Capture the cell that displays the provided text and extract its [x, y] central coordinate. 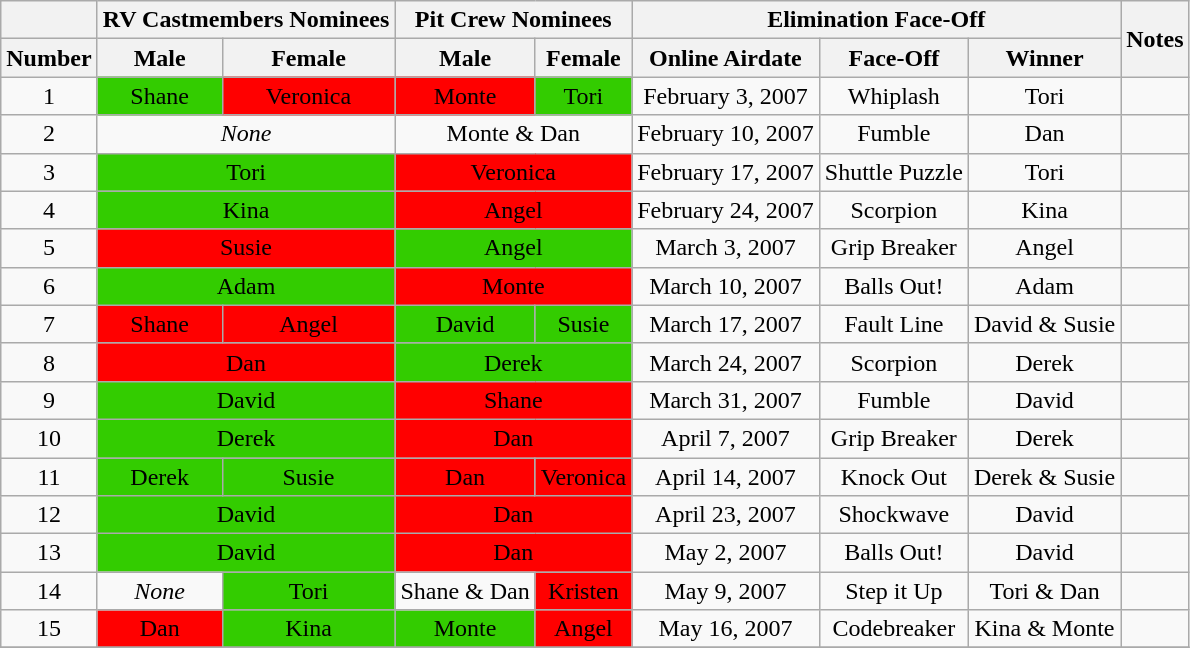
1 [49, 96]
Tori & Dan [1044, 591]
11 [49, 477]
Codebreaker [894, 629]
Kina & Monte [1044, 629]
April 14, 2007 [726, 477]
10 [49, 438]
7 [49, 324]
4 [49, 210]
David & Susie [1044, 324]
March 3, 2007 [726, 248]
May 16, 2007 [726, 629]
Pit Crew Nominees [514, 20]
Shockwave [894, 515]
Online Airdate [726, 58]
Elimination Face-Off [876, 20]
Monte & Dan [514, 134]
February 3, 2007 [726, 96]
RV Castmembers Nominees [246, 20]
May 9, 2007 [726, 591]
February 24, 2007 [726, 210]
15 [49, 629]
Kristen [583, 591]
March 24, 2007 [726, 362]
February 17, 2007 [726, 172]
13 [49, 553]
14 [49, 591]
Face-Off [894, 58]
Shane & Dan [465, 591]
March 10, 2007 [726, 286]
Knock Out [894, 477]
9 [49, 400]
3 [49, 172]
12 [49, 515]
April 7, 2007 [726, 438]
5 [49, 248]
Notes [1155, 39]
Winner [1044, 58]
Whiplash [894, 96]
Fault Line [894, 324]
March 17, 2007 [726, 324]
May 2, 2007 [726, 553]
2 [49, 134]
February 10, 2007 [726, 134]
March 31, 2007 [726, 400]
6 [49, 286]
Derek & Susie [1044, 477]
Number [49, 58]
Step it Up [894, 591]
Shuttle Puzzle [894, 172]
April 23, 2007 [726, 515]
8 [49, 362]
